Search for the cell housing the specified text and yield its (X, Y) center coordinate. 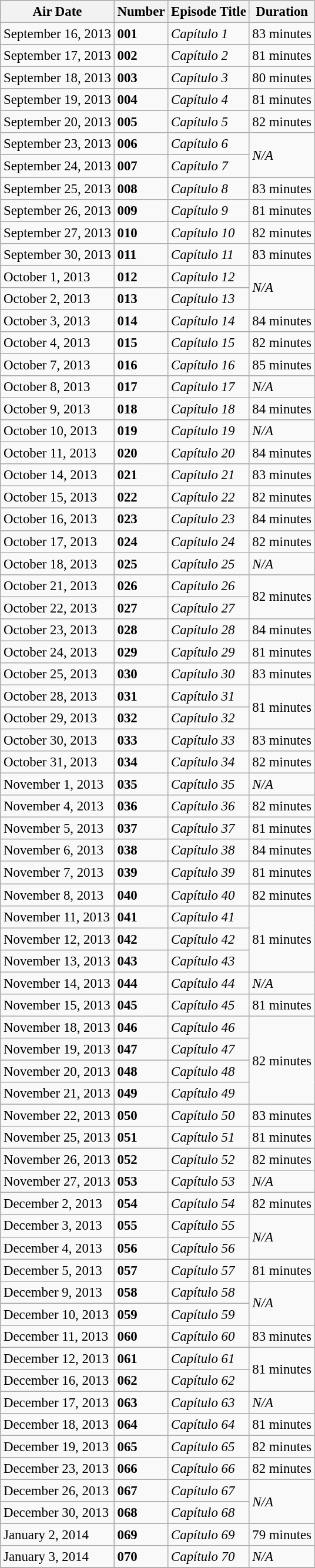
December 19, 2013 (58, 1447)
Capítulo 8 (209, 189)
040 (141, 895)
October 24, 2013 (58, 652)
047 (141, 1049)
Capítulo 47 (209, 1049)
November 13, 2013 (58, 961)
043 (141, 961)
004 (141, 100)
November 8, 2013 (58, 895)
Capítulo 31 (209, 696)
September 23, 2013 (58, 144)
045 (141, 1005)
048 (141, 1071)
057 (141, 1270)
Capítulo 21 (209, 475)
Capítulo 13 (209, 299)
November 14, 2013 (58, 983)
046 (141, 1027)
November 25, 2013 (58, 1138)
Capítulo 58 (209, 1292)
023 (141, 520)
Capítulo 5 (209, 122)
Capítulo 30 (209, 674)
Capítulo 28 (209, 630)
Capítulo 60 (209, 1337)
007 (141, 166)
Capítulo 4 (209, 100)
Capítulo 49 (209, 1093)
055 (141, 1226)
Capítulo 40 (209, 895)
January 2, 2014 (58, 1535)
Capítulo 39 (209, 873)
December 30, 2013 (58, 1513)
010 (141, 233)
Capítulo 15 (209, 343)
September 19, 2013 (58, 100)
059 (141, 1314)
028 (141, 630)
030 (141, 674)
September 26, 2013 (58, 210)
Capítulo 35 (209, 785)
Capítulo 50 (209, 1116)
Capítulo 69 (209, 1535)
September 25, 2013 (58, 189)
Capítulo 10 (209, 233)
October 29, 2013 (58, 718)
November 7, 2013 (58, 873)
Capítulo 18 (209, 409)
036 (141, 806)
December 4, 2013 (58, 1248)
Duration (282, 12)
019 (141, 431)
Capítulo 17 (209, 387)
November 26, 2013 (58, 1160)
September 20, 2013 (58, 122)
Capítulo 52 (209, 1160)
Capítulo 42 (209, 939)
002 (141, 56)
Capítulo 29 (209, 652)
October 23, 2013 (58, 630)
067 (141, 1491)
September 30, 2013 (58, 254)
October 7, 2013 (58, 365)
October 31, 2013 (58, 762)
051 (141, 1138)
Capítulo 2 (209, 56)
December 11, 2013 (58, 1337)
December 12, 2013 (58, 1358)
Episode Title (209, 12)
008 (141, 189)
December 3, 2013 (58, 1226)
Capítulo 37 (209, 829)
024 (141, 541)
044 (141, 983)
Capítulo 64 (209, 1425)
Capítulo 9 (209, 210)
049 (141, 1093)
Capítulo 23 (209, 520)
033 (141, 741)
September 24, 2013 (58, 166)
November 21, 2013 (58, 1093)
Capítulo 59 (209, 1314)
October 3, 2013 (58, 321)
054 (141, 1204)
79 minutes (282, 1535)
September 16, 2013 (58, 34)
056 (141, 1248)
025 (141, 564)
022 (141, 497)
November 27, 2013 (58, 1182)
January 3, 2014 (58, 1557)
042 (141, 939)
Capítulo 53 (209, 1182)
Capítulo 48 (209, 1071)
Capítulo 68 (209, 1513)
November 22, 2013 (58, 1116)
Capítulo 33 (209, 741)
September 17, 2013 (58, 56)
032 (141, 718)
December 26, 2013 (58, 1491)
064 (141, 1425)
026 (141, 586)
December 23, 2013 (58, 1469)
Capítulo 12 (209, 277)
Capítulo 46 (209, 1027)
013 (141, 299)
October 15, 2013 (58, 497)
011 (141, 254)
003 (141, 78)
November 19, 2013 (58, 1049)
Capítulo 51 (209, 1138)
009 (141, 210)
December 9, 2013 (58, 1292)
014 (141, 321)
December 16, 2013 (58, 1381)
November 18, 2013 (58, 1027)
Capítulo 16 (209, 365)
October 14, 2013 (58, 475)
041 (141, 917)
Capítulo 45 (209, 1005)
November 20, 2013 (58, 1071)
034 (141, 762)
December 18, 2013 (58, 1425)
October 22, 2013 (58, 608)
80 minutes (282, 78)
070 (141, 1557)
Capítulo 1 (209, 34)
005 (141, 122)
Capítulo 24 (209, 541)
Capítulo 63 (209, 1402)
October 30, 2013 (58, 741)
October 28, 2013 (58, 696)
Capítulo 11 (209, 254)
Capítulo 54 (209, 1204)
Capítulo 20 (209, 453)
November 4, 2013 (58, 806)
November 1, 2013 (58, 785)
October 2, 2013 (58, 299)
066 (141, 1469)
020 (141, 453)
052 (141, 1160)
Capítulo 32 (209, 718)
Capítulo 34 (209, 762)
031 (141, 696)
016 (141, 365)
October 18, 2013 (58, 564)
November 5, 2013 (58, 829)
Capítulo 61 (209, 1358)
Capítulo 44 (209, 983)
Capítulo 38 (209, 851)
065 (141, 1447)
063 (141, 1402)
012 (141, 277)
029 (141, 652)
Number (141, 12)
Capítulo 3 (209, 78)
Capítulo 66 (209, 1469)
Air Date (58, 12)
015 (141, 343)
Capítulo 57 (209, 1270)
Capítulo 6 (209, 144)
October 9, 2013 (58, 409)
Capítulo 27 (209, 608)
October 11, 2013 (58, 453)
039 (141, 873)
November 15, 2013 (58, 1005)
062 (141, 1381)
Capítulo 19 (209, 431)
December 5, 2013 (58, 1270)
October 10, 2013 (58, 431)
035 (141, 785)
Capítulo 56 (209, 1248)
November 12, 2013 (58, 939)
October 21, 2013 (58, 586)
060 (141, 1337)
October 4, 2013 (58, 343)
Capítulo 14 (209, 321)
069 (141, 1535)
October 8, 2013 (58, 387)
Capítulo 7 (209, 166)
Capítulo 55 (209, 1226)
Capítulo 36 (209, 806)
October 1, 2013 (58, 277)
Capítulo 62 (209, 1381)
053 (141, 1182)
Capítulo 41 (209, 917)
061 (141, 1358)
058 (141, 1292)
December 10, 2013 (58, 1314)
017 (141, 387)
037 (141, 829)
September 18, 2013 (58, 78)
October 17, 2013 (58, 541)
001 (141, 34)
October 16, 2013 (58, 520)
Capítulo 43 (209, 961)
068 (141, 1513)
038 (141, 851)
September 27, 2013 (58, 233)
006 (141, 144)
December 17, 2013 (58, 1402)
November 6, 2013 (58, 851)
Capítulo 65 (209, 1447)
050 (141, 1116)
Capítulo 25 (209, 564)
018 (141, 409)
021 (141, 475)
027 (141, 608)
Capítulo 26 (209, 586)
85 minutes (282, 365)
December 2, 2013 (58, 1204)
Capítulo 22 (209, 497)
Capítulo 70 (209, 1557)
October 25, 2013 (58, 674)
Capítulo 67 (209, 1491)
November 11, 2013 (58, 917)
